For the text-containing cell, return its midpoint in [X, Y] coordinate format. 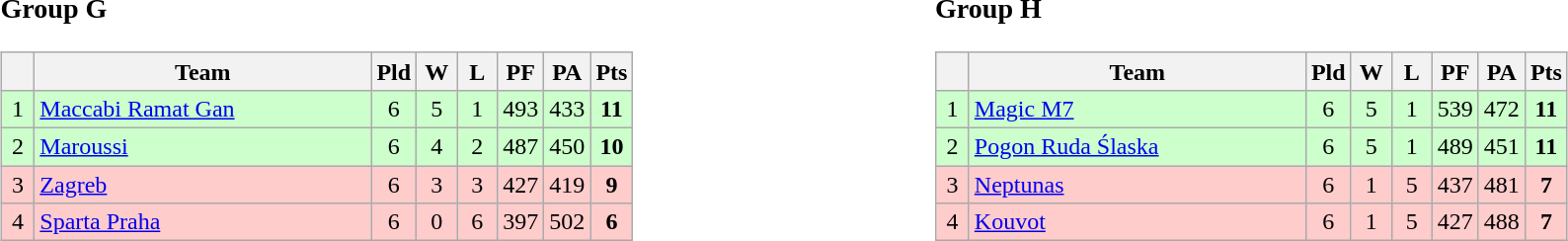
472 [1501, 109]
Sparta Praha [203, 222]
Maccabi Ramat Gan [203, 109]
Magic M7 [1137, 109]
10 [612, 147]
Kouvot [1137, 222]
Maroussi [203, 147]
Pogon Ruda Ślaska [1137, 147]
450 [567, 147]
Zagreb [203, 185]
451 [1501, 147]
9 [612, 185]
502 [567, 222]
489 [1455, 147]
493 [521, 109]
0 [436, 222]
539 [1455, 109]
Neptunas [1137, 185]
488 [1501, 222]
487 [521, 147]
397 [521, 222]
419 [567, 185]
481 [1501, 185]
437 [1455, 185]
433 [567, 109]
